Search for the cell housing the specified text and yield its (X, Y) center coordinate. 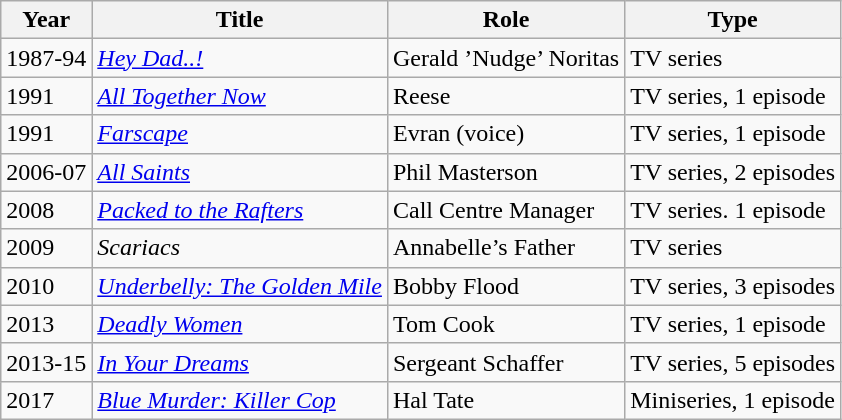
Hal Tate (506, 400)
2013-15 (46, 362)
Hey Dad..! (240, 58)
Evran (voice) (506, 134)
Gerald ’Nudge’ Noritas (506, 58)
Call Centre Manager (506, 210)
TV series, 5 episodes (733, 362)
Scariacs (240, 248)
Annabelle’s Father (506, 248)
Type (733, 20)
TV series, 2 episodes (733, 172)
1987-94 (46, 58)
2017 (46, 400)
All Saints (240, 172)
Deadly Women (240, 324)
Tom Cook (506, 324)
In Your Dreams (240, 362)
Miniseries, 1 episode (733, 400)
2008 (46, 210)
Blue Murder: Killer Cop (240, 400)
Role (506, 20)
2013 (46, 324)
Bobby Flood (506, 286)
Sergeant Schaffer (506, 362)
2006-07 (46, 172)
2010 (46, 286)
Phil Masterson (506, 172)
2009 (46, 248)
All Together Now (240, 96)
Packed to the Rafters (240, 210)
TV series. 1 episode (733, 210)
Farscape (240, 134)
TV series, 3 episodes (733, 286)
Underbelly: The Golden Mile (240, 286)
Reese (506, 96)
Year (46, 20)
Title (240, 20)
